Identify which cell holds the provided text, then report its (x, y) central coordinate. 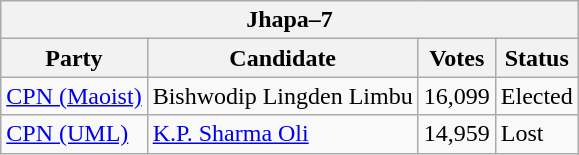
CPN (UML) (74, 134)
Candidate (282, 58)
Status (536, 58)
Bishwodip Lingden Limbu (282, 96)
Jhapa–7 (290, 20)
14,959 (456, 134)
Party (74, 58)
Lost (536, 134)
CPN (Maoist) (74, 96)
Elected (536, 96)
16,099 (456, 96)
Votes (456, 58)
K.P. Sharma Oli (282, 134)
